From the cell containing the given text, extract its center point as [X, Y] coordinate. 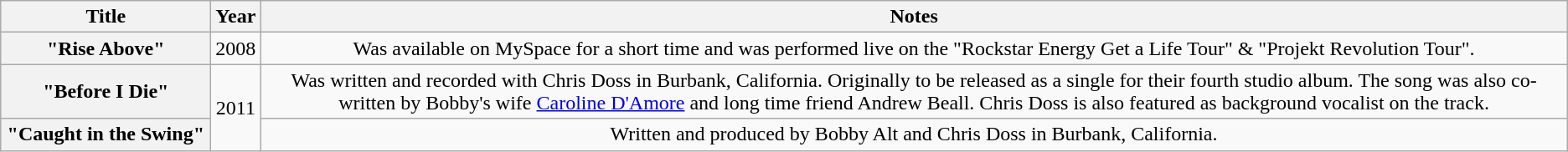
2011 [236, 107]
"Caught in the Swing" [106, 134]
Written and produced by Bobby Alt and Chris Doss in Burbank, California. [914, 134]
Was available on MySpace for a short time and was performed live on the "Rockstar Energy Get a Life Tour" & "Projekt Revolution Tour". [914, 48]
"Before I Die" [106, 92]
2008 [236, 48]
Title [106, 17]
"Rise Above" [106, 48]
Notes [914, 17]
Year [236, 17]
